Output the (X, Y) coordinate of the center of the cell containing the given text.  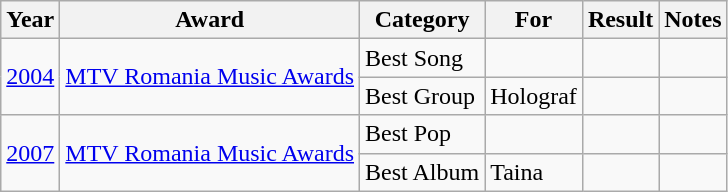
Year (30, 20)
Result (620, 20)
Category (422, 20)
Best Album (422, 172)
Best Song (422, 58)
Best Pop (422, 134)
2004 (30, 77)
Taina (534, 172)
2007 (30, 153)
Notes (693, 20)
For (534, 20)
Award (210, 20)
Best Group (422, 96)
Holograf (534, 96)
